Identify which cell holds the provided text, then report its (x, y) central coordinate. 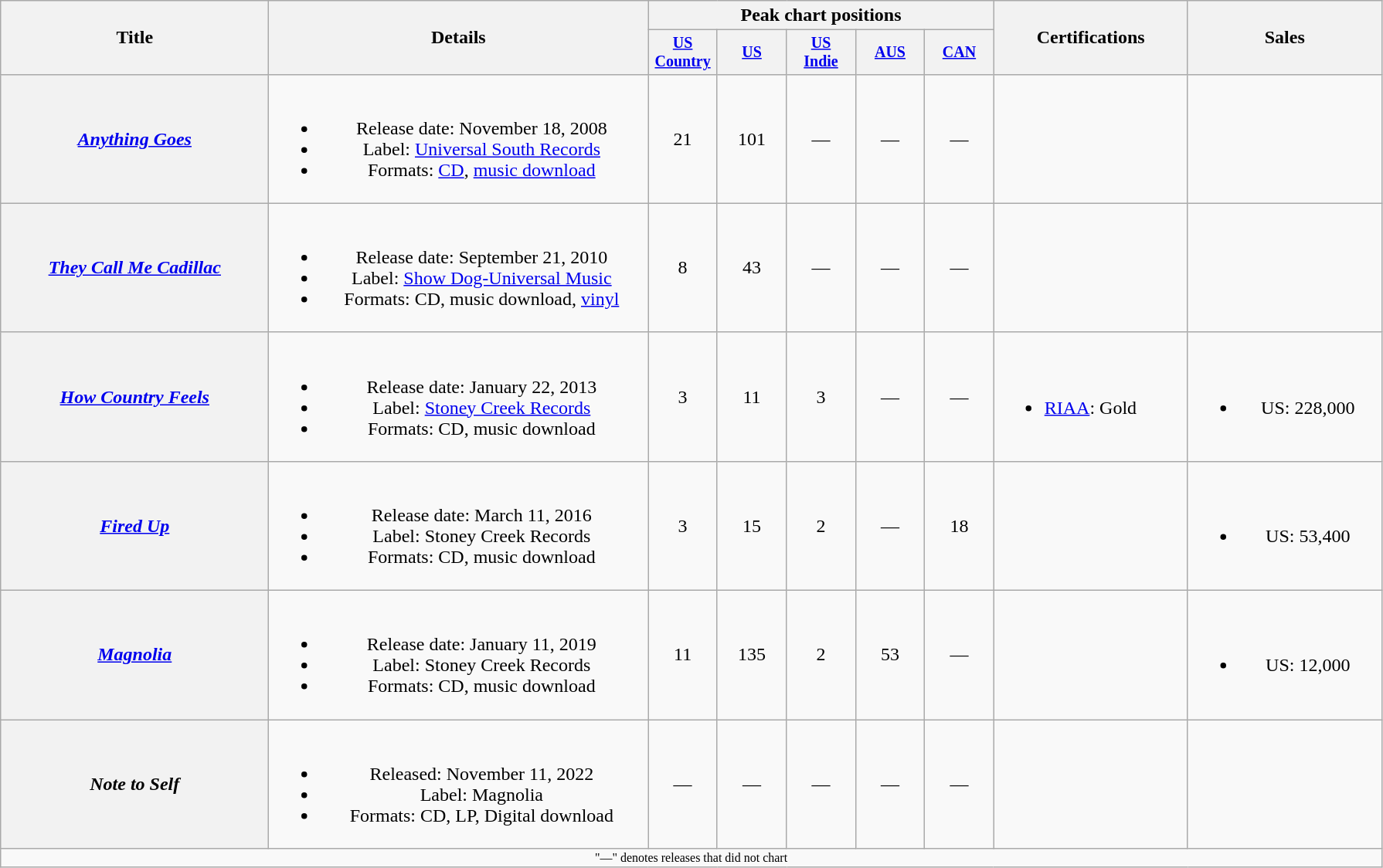
US Country (683, 53)
21 (683, 139)
USIndie (821, 53)
Release date: January 22, 2013Label: Stoney Creek RecordsFormats: CD, music download (459, 397)
Fired Up (134, 525)
8 (683, 267)
43 (751, 267)
Sales (1284, 38)
Magnolia (134, 655)
AUS (890, 53)
RIAA: Gold (1091, 397)
53 (890, 655)
US: 53,400 (1284, 525)
How Country Feels (134, 397)
Peak chart positions (821, 15)
Note to Self (134, 785)
18 (960, 525)
Title (134, 38)
They Call Me Cadillac (134, 267)
101 (751, 139)
Released: November 11, 2022Label: MagnoliaFormats: CD, LP, Digital download (459, 785)
Release date: November 18, 2008Label: Universal South RecordsFormats: CD, music download (459, 139)
15 (751, 525)
Release date: September 21, 2010Label: Show Dog-Universal MusicFormats: CD, music download, vinyl (459, 267)
US: 228,000 (1284, 397)
Certifications (1091, 38)
CAN (960, 53)
135 (751, 655)
Release date: March 11, 2016Label: Stoney Creek RecordsFormats: CD, music download (459, 525)
Release date: January 11, 2019Label: Stoney Creek RecordsFormats: CD, music download (459, 655)
US: 12,000 (1284, 655)
Anything Goes (134, 139)
"—" denotes releases that did not chart (691, 858)
US (751, 53)
Details (459, 38)
